Find where the given text appears and provide that cell's center as (x, y) coordinate. 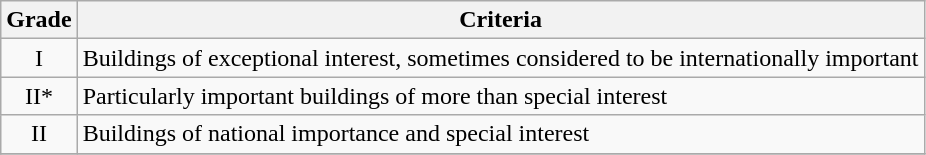
Grade (39, 20)
Particularly important buildings of more than special interest (500, 96)
Criteria (500, 20)
Buildings of exceptional interest, sometimes considered to be internationally important (500, 58)
II* (39, 96)
Buildings of national importance and special interest (500, 134)
I (39, 58)
II (39, 134)
